Provide the [x, y] coordinate of the cell's center where the given text is located.  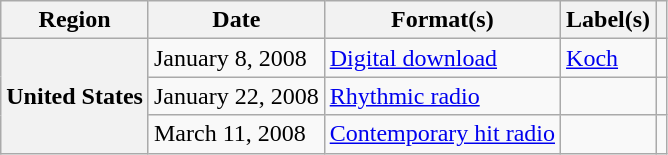
United States [75, 96]
Format(s) [442, 20]
January 22, 2008 [236, 96]
Contemporary hit radio [442, 134]
Date [236, 20]
March 11, 2008 [236, 134]
Label(s) [608, 20]
January 8, 2008 [236, 58]
Digital download [442, 58]
Koch [608, 58]
Region [75, 20]
Rhythmic radio [442, 96]
